For the text-containing cell, return its midpoint in [x, y] coordinate format. 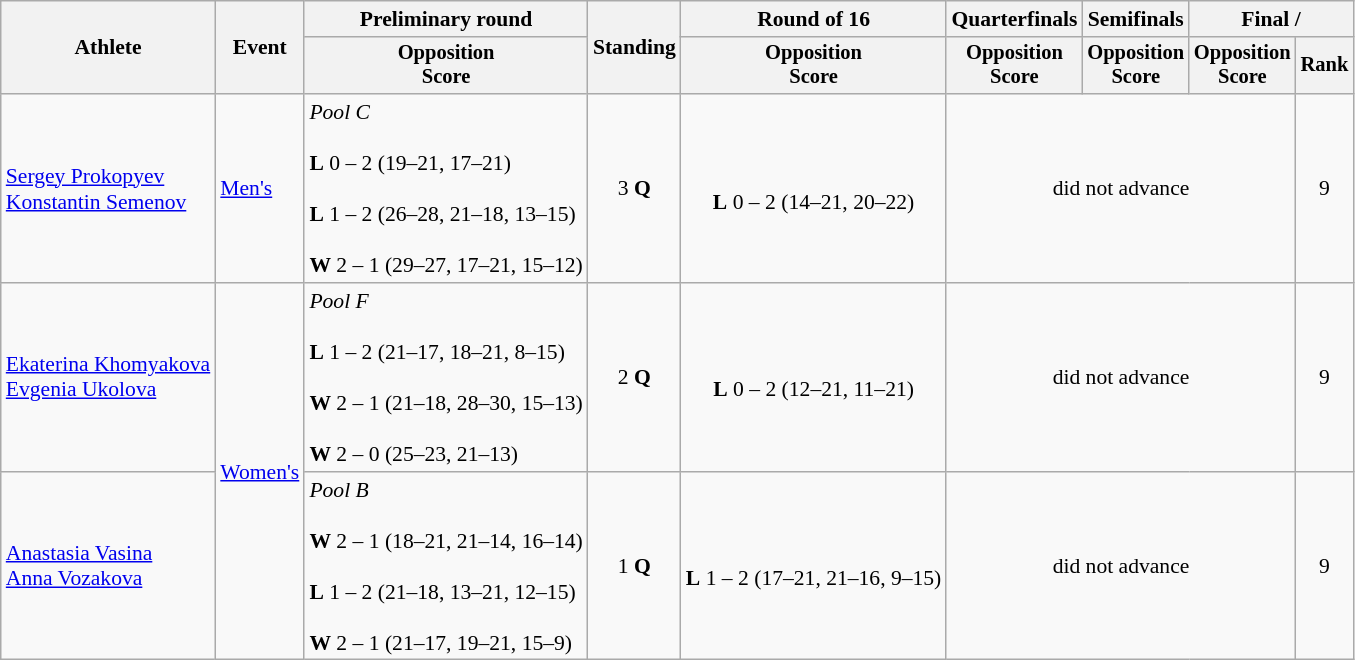
Athlete [108, 48]
Quarterfinals [1014, 19]
Pool FL 1 – 2 (21–17, 18–21, 8–15)W 2 – 1 (21–18, 28–30, 15–13)W 2 – 0 (25–23, 21–13) [446, 378]
Women's [260, 472]
Round of 16 [814, 19]
Semifinals [1136, 19]
3 Q [634, 188]
L 0 – 2 (12–21, 11–21) [814, 378]
Ekaterina Khomyakova Evgenia Ukolova [108, 378]
Men's [260, 188]
Pool CL 0 – 2 (19–21, 17–21)L 1 – 2 (26–28, 21–18, 13–15)W 2 – 1 (29–27, 17–21, 15–12) [446, 188]
2 Q [634, 378]
Event [260, 48]
L 0 – 2 (14–21, 20–22) [814, 188]
Final / [1271, 19]
Standing [634, 48]
Sergey Prokopyev Konstantin Semenov [108, 188]
Rank [1325, 66]
Preliminary round [446, 19]
